Output the [X, Y] coordinate of the center of the cell containing the given text.  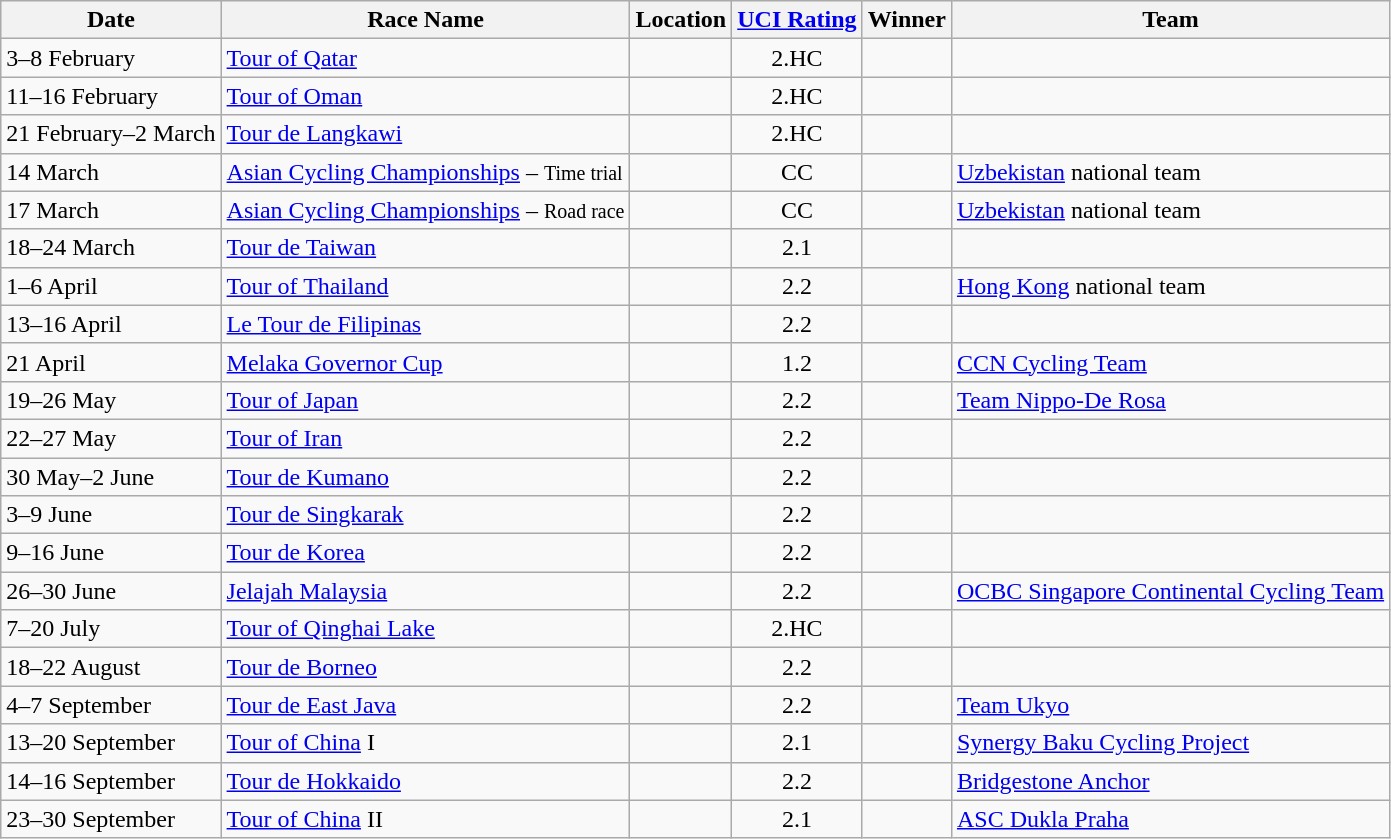
Asian Cycling Championships – Road race [426, 210]
Location [681, 20]
Hong Kong national team [1170, 286]
Tour de Borneo [426, 667]
Team [1170, 20]
23–30 September [111, 819]
3–9 June [111, 515]
CCN Cycling Team [1170, 362]
Asian Cycling Championships – Time trial [426, 172]
11–16 February [111, 96]
Tour of Japan [426, 400]
9–16 June [111, 553]
13–16 April [111, 324]
30 May–2 June [111, 477]
OCBC Singapore Continental Cycling Team [1170, 591]
ASC Dukla Praha [1170, 819]
Tour de East Java [426, 705]
21 April [111, 362]
Tour de Langkawi [426, 134]
14 March [111, 172]
Synergy Baku Cycling Project [1170, 743]
Bridgestone Anchor [1170, 781]
Date [111, 20]
18–24 March [111, 248]
Winner [906, 20]
22–27 May [111, 438]
1–6 April [111, 286]
Tour of Qinghai Lake [426, 629]
Jelajah Malaysia [426, 591]
Tour of Qatar [426, 58]
Tour of Oman [426, 96]
Race Name [426, 20]
1.2 [797, 362]
18–22 August [111, 667]
26–30 June [111, 591]
Le Tour de Filipinas [426, 324]
14–16 September [111, 781]
UCI Rating [797, 20]
Team Ukyo [1170, 705]
Tour of Iran [426, 438]
Tour de Hokkaido [426, 781]
19–26 May [111, 400]
Tour de Singkarak [426, 515]
Tour of Thailand [426, 286]
Melaka Governor Cup [426, 362]
Tour de Taiwan [426, 248]
7–20 July [111, 629]
Tour of China I [426, 743]
Tour de Kumano [426, 477]
13–20 September [111, 743]
3–8 February [111, 58]
21 February–2 March [111, 134]
Tour of China II [426, 819]
Tour de Korea [426, 553]
17 March [111, 210]
4–7 September [111, 705]
Team Nippo-De Rosa [1170, 400]
